Capture the cell that displays the provided text and extract its (x, y) central coordinate. 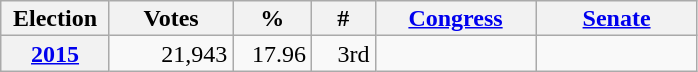
Congress (456, 18)
3rd (343, 54)
Senate (616, 18)
% (272, 18)
21,943 (171, 54)
Votes (171, 18)
Election (56, 18)
17.96 (272, 54)
2015 (56, 54)
# (343, 18)
